Extract the (x, y) coordinate from the center of the cell holding the provided text.  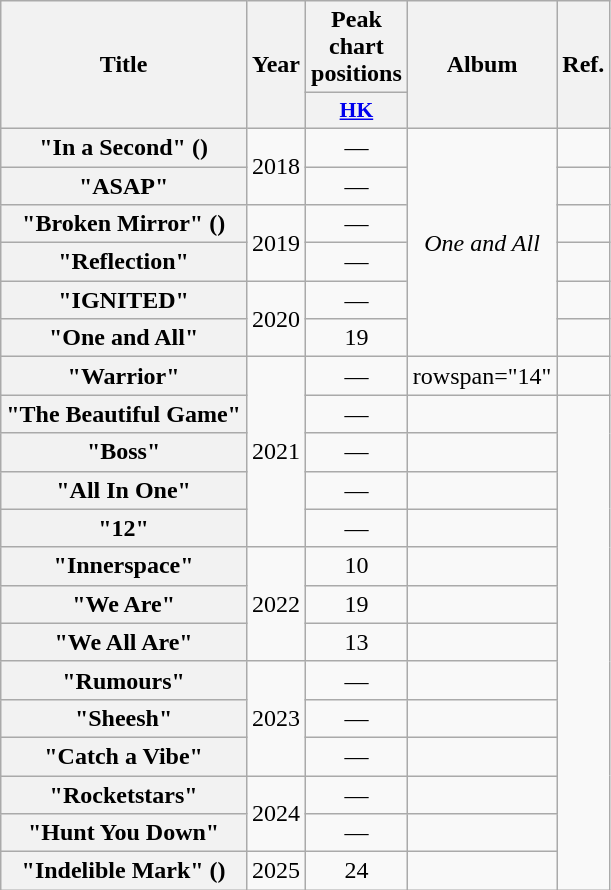
"Boss" (124, 452)
rowspan="14" (482, 376)
2018 (276, 166)
2025 (276, 871)
2019 (276, 243)
Peak chart positions (357, 47)
2020 (276, 319)
"We Are" (124, 604)
"Sheesh" (124, 718)
"Rumours" (124, 680)
"12" (124, 528)
"ASAP" (124, 185)
2024 (276, 814)
2022 (276, 604)
Year (276, 65)
HK (357, 111)
13 (357, 642)
"The Beautiful Game" (124, 414)
Ref. (584, 65)
"Indelible Mark" () (124, 871)
"Innerspace" (124, 566)
10 (357, 566)
"Warrior" (124, 376)
24 (357, 871)
"Broken Mirror" () (124, 224)
2023 (276, 718)
"Hunt You Down" (124, 833)
Album (482, 65)
"Reflection" (124, 262)
"Rocketstars" (124, 795)
"We All Are" (124, 642)
One and All (482, 242)
Title (124, 65)
"One and All" (124, 338)
2021 (276, 452)
"Catch a Vibe" (124, 756)
"IGNITED" (124, 300)
"In a Second" () (124, 147)
"All In One" (124, 490)
